Capture the cell that displays the provided text and extract its (x, y) central coordinate. 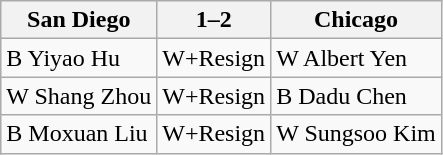
B Moxuan Liu (79, 134)
B Dadu Chen (356, 96)
1–2 (214, 20)
W Shang Zhou (79, 96)
Chicago (356, 20)
W Albert Yen (356, 58)
W Sungsoo Kim (356, 134)
B Yiyao Hu (79, 58)
San Diego (79, 20)
